Return [x, y] of the center of cell containing provided text 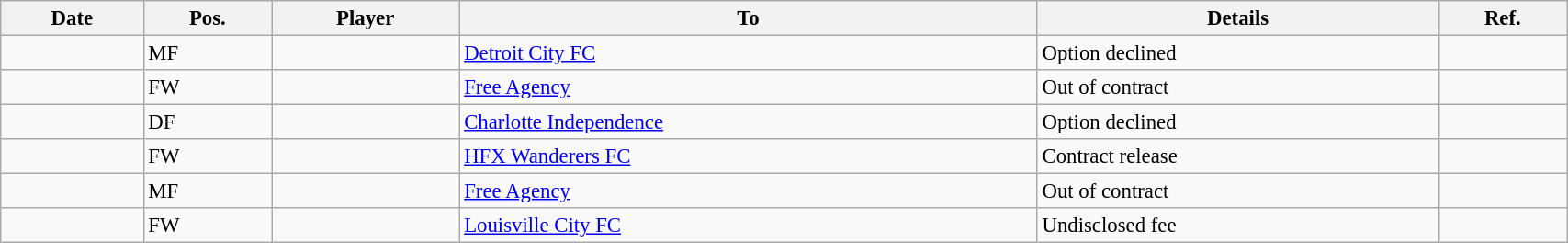
Ref. [1503, 18]
Date [72, 18]
Detroit City FC [748, 53]
Contract release [1238, 156]
Louisville City FC [748, 226]
To [748, 18]
Pos. [208, 18]
HFX Wanderers FC [748, 156]
Undisclosed fee [1238, 226]
DF [208, 122]
Details [1238, 18]
Player [366, 18]
Charlotte Independence [748, 122]
